Locate the cell with the specified text and output its (x, y) center coordinate. 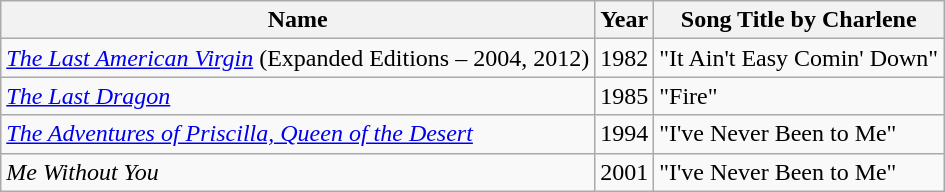
Year (624, 20)
"It Ain't Easy Comin' Down" (799, 58)
2001 (624, 172)
The Last American Virgin (Expanded Editions – 2004, 2012) (298, 58)
The Adventures of Priscilla, Queen of the Desert (298, 134)
Name (298, 20)
"Fire" (799, 96)
1982 (624, 58)
The Last Dragon (298, 96)
Song Title by Charlene (799, 20)
Me Without You (298, 172)
1985 (624, 96)
1994 (624, 134)
